Determine the (x, y) coordinate at the center of the cell enclosing the given text.  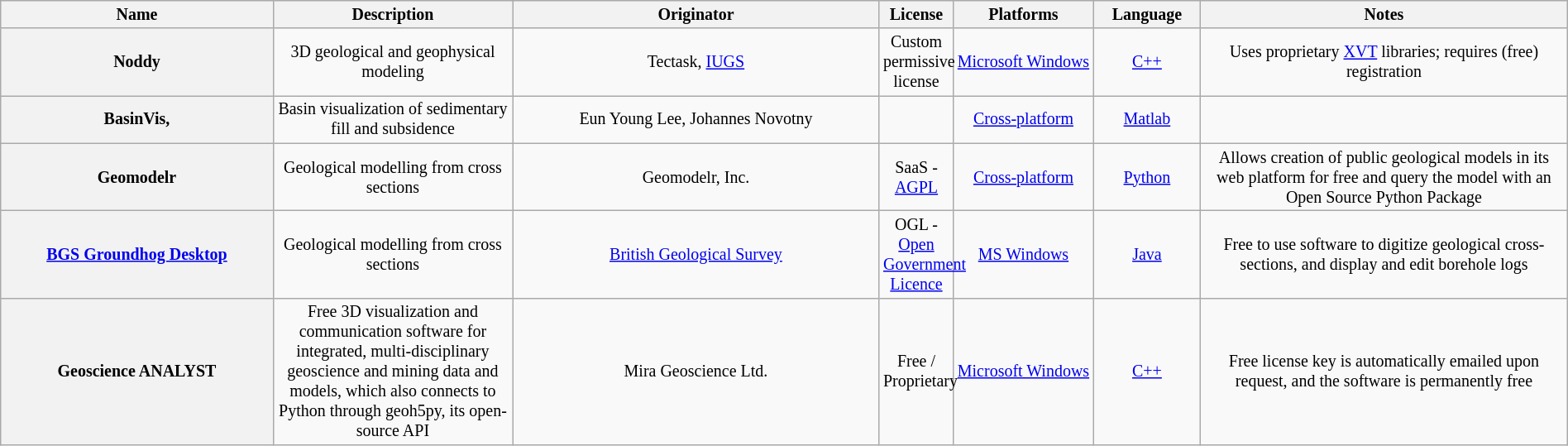
OGL - Open Government Licence (916, 255)
BGS Groundhog Desktop (137, 255)
License (916, 15)
Eun Young Lee, Johannes Novotny (696, 119)
Geomodelr, Inc. (696, 177)
Geomodelr (137, 177)
Mira Geoscience Ltd. (696, 371)
Free license key is automatically emailed upon request, and the software is permanently free (1384, 371)
Originator (696, 15)
Language (1146, 15)
Platforms (1024, 15)
3D geological and geophysical modeling (392, 63)
Tectask, IUGS (696, 63)
Uses proprietary XVT libraries; requires (free) registration (1384, 63)
Geoscience ANALYST (137, 371)
Free / Proprietary (916, 371)
MS Windows (1024, 255)
Java (1146, 255)
Allows creation of public geological models in its web platform for free and query the model with an Open Source Python Package (1384, 177)
Python (1146, 177)
Name (137, 15)
Custom permissive license (916, 63)
Basin visualization of sedimentary fill and subsidence (392, 119)
SaaS - AGPL (916, 177)
BasinVis, (137, 119)
Free to use software to digitize geological cross-sections, and display and edit borehole logs (1384, 255)
British Geological Survey (696, 255)
Description (392, 15)
Matlab (1146, 119)
Noddy (137, 63)
Notes (1384, 15)
